From the cell containing the given text, extract its center point as [X, Y] coordinate. 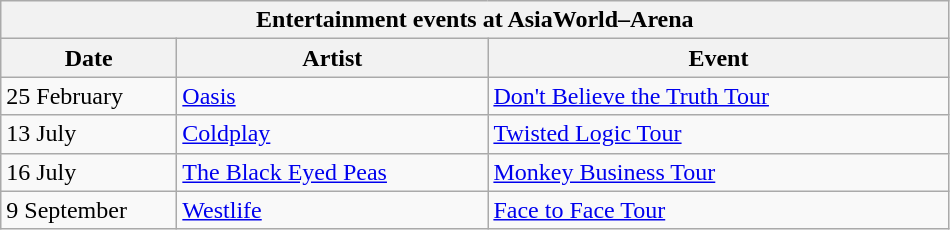
Event [718, 58]
Westlife [332, 210]
The Black Eyed Peas [332, 172]
Don't Believe the Truth Tour [718, 96]
13 July [89, 134]
Date [89, 58]
9 September [89, 210]
Oasis [332, 96]
Entertainment events at AsiaWorld–Arena [475, 20]
Coldplay [332, 134]
25 February [89, 96]
Twisted Logic Tour [718, 134]
16 July [89, 172]
Artist [332, 58]
Face to Face Tour [718, 210]
Monkey Business Tour [718, 172]
